Locate the cell with the specified text and output its (X, Y) center coordinate. 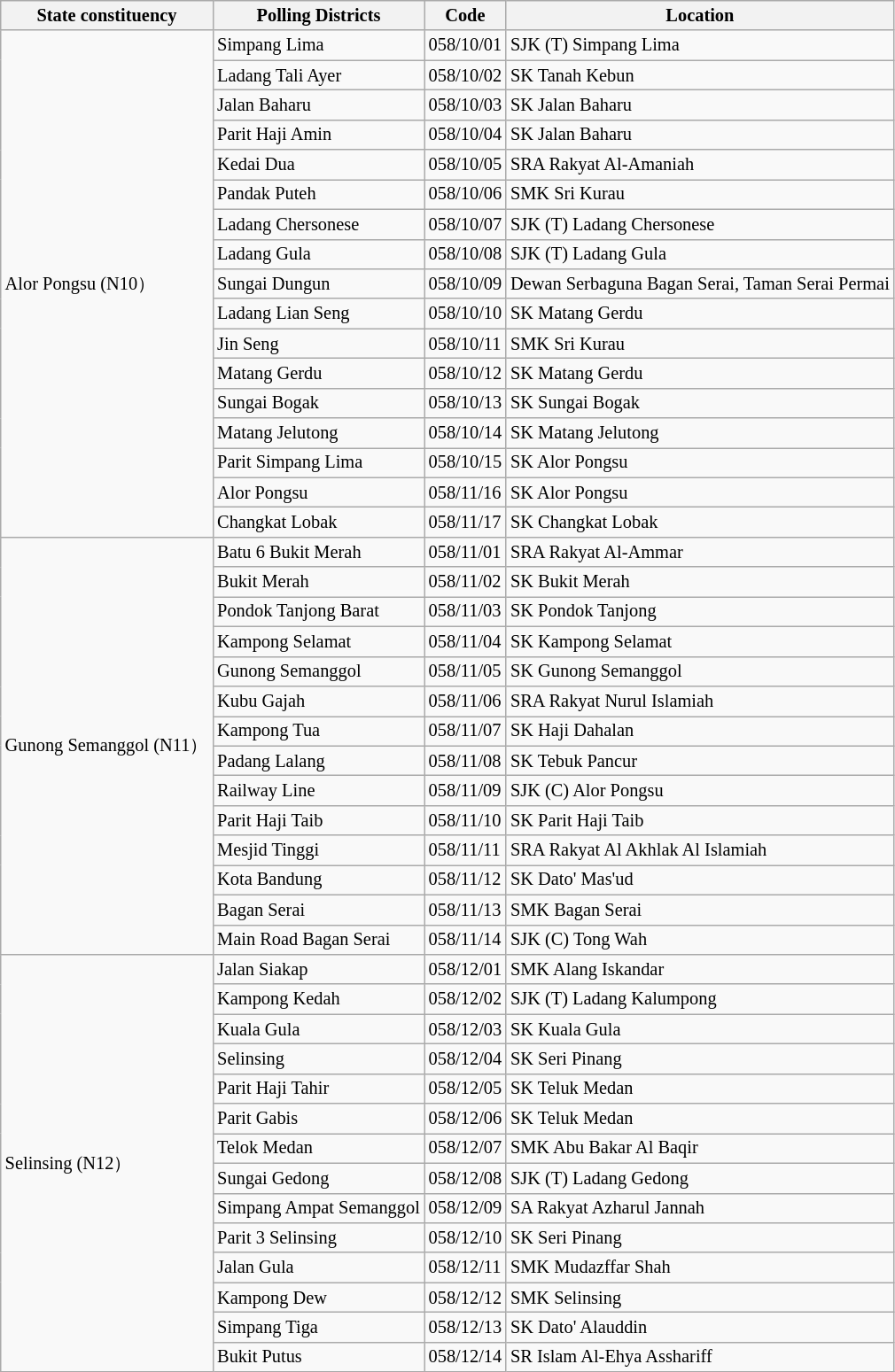
SK Pondok Tanjong (700, 611)
SMK Abu Bakar Al Baqir (700, 1148)
Matang Jelutong (318, 433)
SJK (T) Ladang Gula (700, 254)
Matang Gerdu (318, 373)
Telok Medan (318, 1148)
SK Parit Haji Taib (700, 820)
SK Kuala Gula (700, 1029)
058/12/10 (465, 1237)
Alor Pongsu (N10） (106, 283)
058/10/07 (465, 224)
058/10/08 (465, 254)
Code (465, 15)
Gunong Semanggol (318, 671)
SRA Rakyat Al-Amaniah (700, 165)
058/12/08 (465, 1178)
058/10/10 (465, 314)
058/12/12 (465, 1298)
Kota Bandung (318, 880)
SMK Mudazffar Shah (700, 1267)
Kampong Kedah (318, 999)
Parit Gabis (318, 1119)
Simpang Tiga (318, 1327)
058/10/06 (465, 194)
058/11/02 (465, 582)
Jalan Baharu (318, 105)
Kuala Gula (318, 1029)
058/11/11 (465, 850)
Padang Lalang (318, 761)
Kubu Gajah (318, 701)
Sungai Gedong (318, 1178)
Simpang Ampat Semanggol (318, 1208)
058/12/06 (465, 1119)
Selinsing (N12） (106, 1162)
058/10/12 (465, 373)
Main Road Bagan Serai (318, 940)
Bukit Merah (318, 582)
058/10/04 (465, 135)
SJK (T) Ladang Kalumpong (700, 999)
SK Bukit Merah (700, 582)
SJK (T) Ladang Gedong (700, 1178)
Pondok Tanjong Barat (318, 611)
Pandak Puteh (318, 194)
Kampong Dew (318, 1298)
058/12/02 (465, 999)
058/12/07 (465, 1148)
Jalan Siakap (318, 969)
SJK (C) Alor Pongsu (700, 790)
058/12/03 (465, 1029)
Changkat Lobak (318, 522)
058/11/16 (465, 492)
SK Haji Dahalan (700, 731)
Alor Pongsu (318, 492)
058/12/13 (465, 1327)
Ladang Tali Ayer (318, 75)
058/11/10 (465, 820)
Parit Haji Tahir (318, 1089)
Gunong Semanggol (N11） (106, 746)
SK Tebuk Pancur (700, 761)
058/12/14 (465, 1357)
Railway Line (318, 790)
Ladang Lian Seng (318, 314)
Jalan Gula (318, 1267)
058/10/11 (465, 344)
058/11/08 (465, 761)
Parit 3 Selinsing (318, 1237)
058/11/03 (465, 611)
SK Tanah Kebun (700, 75)
058/11/05 (465, 671)
Parit Simpang Lima (318, 462)
Sungai Dungun (318, 283)
Parit Haji Amin (318, 135)
SMK Selinsing (700, 1298)
058/10/15 (465, 462)
058/10/01 (465, 45)
SK Kampong Selamat (700, 641)
Dewan Serbaguna Bagan Serai, Taman Serai Permai (700, 283)
058/11/17 (465, 522)
Polling Districts (318, 15)
SA Rakyat Azharul Jannah (700, 1208)
SJK (T) Ladang Chersonese (700, 224)
SJK (C) Tong Wah (700, 940)
SRA Rakyat Al-Ammar (700, 552)
058/12/09 (465, 1208)
SK Matang Jelutong (700, 433)
Ladang Gula (318, 254)
Location (700, 15)
SRA Rakyat Al Akhlak Al Islamiah (700, 850)
SK Changkat Lobak (700, 522)
State constituency (106, 15)
058/10/09 (465, 283)
SMK Alang Iskandar (700, 969)
058/12/11 (465, 1267)
SR Islam Al-Ehya Asshariff (700, 1357)
Ladang Chersonese (318, 224)
058/11/07 (465, 731)
SRA Rakyat Nurul Islamiah (700, 701)
058/12/01 (465, 969)
058/11/13 (465, 910)
Parit Haji Taib (318, 820)
058/10/03 (465, 105)
058/11/12 (465, 880)
058/10/05 (465, 165)
Mesjid Tinggi (318, 850)
Kampong Selamat (318, 641)
Kedai Dua (318, 165)
058/12/05 (465, 1089)
058/11/14 (465, 940)
Bagan Serai (318, 910)
058/11/04 (465, 641)
SK Dato' Alauddin (700, 1327)
Selinsing (318, 1058)
Simpang Lima (318, 45)
Kampong Tua (318, 731)
SK Gunong Semanggol (700, 671)
Jin Seng (318, 344)
SK Dato' Mas'ud (700, 880)
Batu 6 Bukit Merah (318, 552)
058/10/14 (465, 433)
Bukit Putus (318, 1357)
SK Sungai Bogak (700, 403)
058/10/13 (465, 403)
SJK (T) Simpang Lima (700, 45)
058/11/09 (465, 790)
058/10/02 (465, 75)
058/11/06 (465, 701)
058/12/04 (465, 1058)
SMK Bagan Serai (700, 910)
058/11/01 (465, 552)
Sungai Bogak (318, 403)
